Output the [X, Y] coordinate of the center of the cell containing the given text.  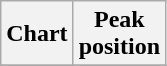
Chart [37, 34]
Peakposition [119, 34]
